Identify which cell holds the provided text, then report its (x, y) central coordinate. 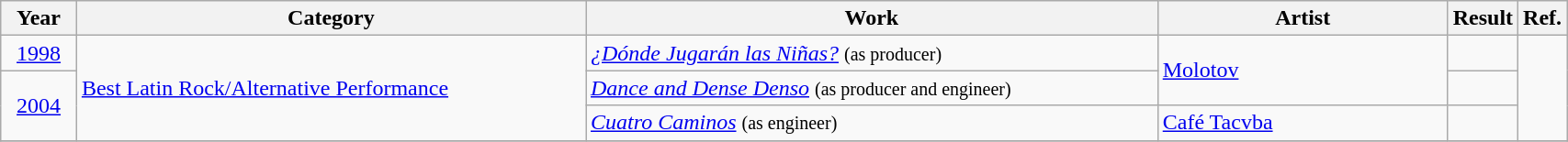
Work (873, 18)
Cuatro Caminos (as engineer) (873, 123)
¿Dónde Jugarán las Niñas? (as producer) (873, 53)
Year (39, 18)
Result (1483, 18)
Best Latin Rock/Alternative Performance (331, 88)
1998 (39, 53)
Molotov (1303, 71)
Dance and Dense Denso (as producer and engineer) (873, 88)
Ref. (1543, 18)
Café Tacvba (1303, 123)
Artist (1303, 18)
Category (331, 18)
2004 (39, 105)
